Locate the cell with the specified text and output its (X, Y) center coordinate. 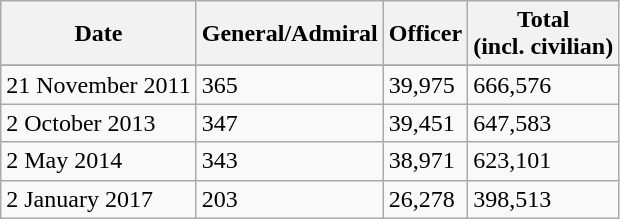
38,971 (425, 161)
General/Admiral (290, 34)
398,513 (544, 199)
2 October 2013 (98, 123)
2 May 2014 (98, 161)
343 (290, 161)
Total(incl. civilian) (544, 34)
Date (98, 34)
2 January 2017 (98, 199)
647,583 (544, 123)
26,278 (425, 199)
666,576 (544, 85)
39,975 (425, 85)
365 (290, 85)
347 (290, 123)
203 (290, 199)
623,101 (544, 161)
39,451 (425, 123)
Officer (425, 34)
21 November 2011 (98, 85)
